Locate the cell with the specified text and output its (X, Y) center coordinate. 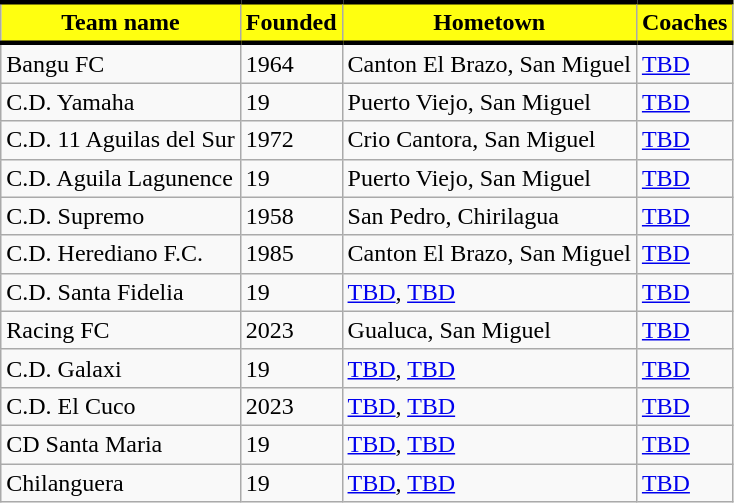
Coaches (684, 22)
1985 (291, 254)
1972 (291, 140)
San Pedro, Chirilagua (489, 216)
C.D. Aguila Lagunence (121, 178)
Founded (291, 22)
Gualuca, San Miguel (489, 330)
C.D. Yamaha (121, 102)
Hometown (489, 22)
C.D. Herediano F.C. (121, 254)
Bangu FC (121, 63)
Crio Cantora, San Miguel (489, 140)
Chilanguera (121, 483)
C.D. Santa Fidelia (121, 292)
Racing FC (121, 330)
C.D. Galaxi (121, 368)
CD Santa Maria (121, 444)
1958 (291, 216)
C.D. Supremo (121, 216)
C.D. 11 Aguilas del Sur (121, 140)
1964 (291, 63)
C.D. El Cuco (121, 406)
Team name (121, 22)
